Find where the given text appears and provide that cell's center as (x, y) coordinate. 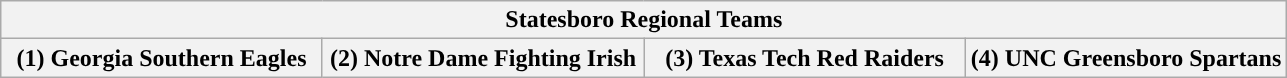
(2) Notre Dame Fighting Irish (483, 58)
Statesboro Regional Teams (644, 20)
(4) UNC Greensboro Spartans (1126, 58)
(3) Texas Tech Red Raiders (805, 58)
(1) Georgia Southern Eagles (162, 58)
